Detect which cell encompasses the target text, then output its [x, y] center coordinate. 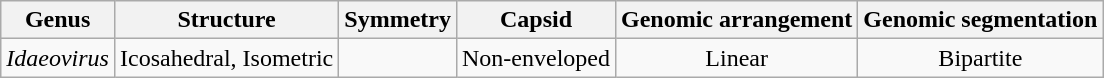
Bipartite [980, 58]
Genomic segmentation [980, 20]
Linear [736, 58]
Genus [58, 20]
Non-enveloped [536, 58]
Idaeovirus [58, 58]
Icosahedral, Isometric [226, 58]
Symmetry [398, 20]
Structure [226, 20]
Capsid [536, 20]
Genomic arrangement [736, 20]
